From the cell containing the given text, extract its center point as [x, y] coordinate. 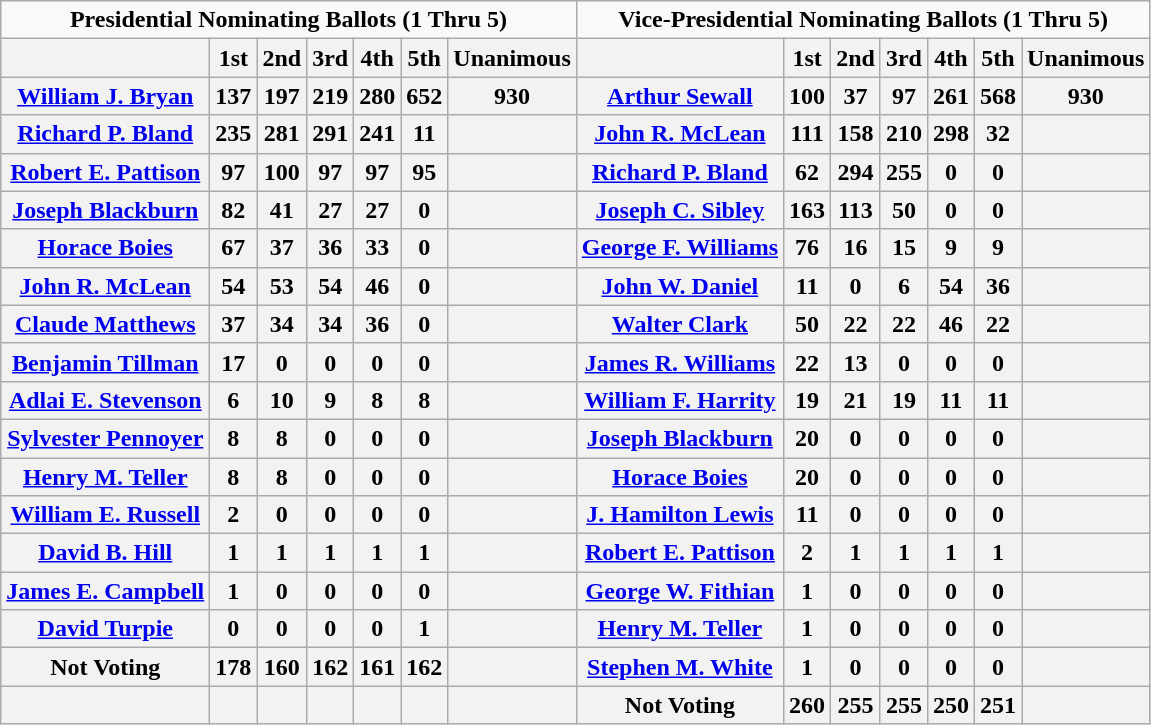
David B. Hill [106, 553]
111 [808, 134]
67 [234, 248]
53 [282, 286]
160 [282, 667]
281 [282, 134]
62 [808, 172]
George F. Williams [680, 248]
158 [856, 134]
95 [424, 172]
Vice-Presidential Nominating Ballots (1 Thru 5) [863, 20]
Joseph C. Sibley [680, 210]
113 [856, 210]
15 [904, 248]
82 [234, 210]
241 [378, 134]
David Turpie [106, 629]
James E. Campbell [106, 591]
291 [330, 134]
251 [998, 705]
178 [234, 667]
John W. Daniel [680, 286]
William E. Russell [106, 515]
298 [950, 134]
260 [808, 705]
Claude Matthews [106, 324]
652 [424, 96]
Benjamin Tillman [106, 362]
250 [950, 705]
261 [950, 96]
17 [234, 362]
16 [856, 248]
William J. Bryan [106, 96]
280 [378, 96]
137 [234, 96]
210 [904, 134]
13 [856, 362]
Walter Clark [680, 324]
32 [998, 134]
197 [282, 96]
33 [378, 248]
J. Hamilton Lewis [680, 515]
William F. Harrity [680, 400]
163 [808, 210]
568 [998, 96]
Arthur Sewall [680, 96]
21 [856, 400]
235 [234, 134]
Adlai E. Stevenson [106, 400]
Sylvester Pennoyer [106, 438]
219 [330, 96]
James R. Williams [680, 362]
Stephen M. White [680, 667]
294 [856, 172]
George W. Fithian [680, 591]
76 [808, 248]
Presidential Nominating Ballots (1 Thru 5) [289, 20]
41 [282, 210]
161 [378, 667]
10 [282, 400]
